Determine the [X, Y] coordinate at the center of the cell enclosing the given text.  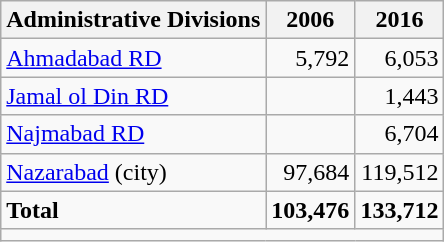
2006 [310, 20]
Administrative Divisions [134, 20]
133,712 [400, 210]
Total [134, 210]
103,476 [310, 210]
Nazarabad (city) [134, 172]
97,684 [310, 172]
Ahmadabad RD [134, 58]
Najmabad RD [134, 134]
Jamal ol Din RD [134, 96]
1,443 [400, 96]
6,053 [400, 58]
5,792 [310, 58]
2016 [400, 20]
6,704 [400, 134]
119,512 [400, 172]
